For the text-containing cell, return its midpoint in [X, Y] coordinate format. 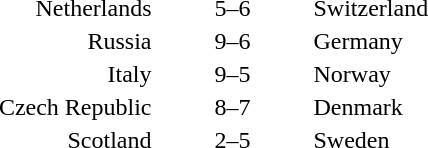
8–7 [232, 107]
9–6 [232, 41]
9–5 [232, 74]
